Return the [x, y] coordinate for the center point of the cell that contains the specified text.  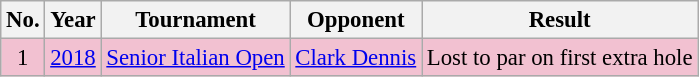
Senior Italian Open [196, 58]
Year [73, 20]
Tournament [196, 20]
Lost to par on first extra hole [560, 58]
Clark Dennis [356, 58]
Opponent [356, 20]
2018 [73, 58]
1 [23, 58]
No. [23, 20]
Result [560, 20]
